Provide the [x, y] coordinate of the cell's center where the given text is located.  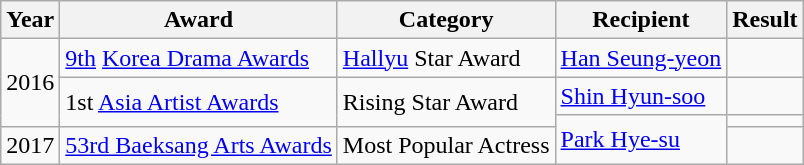
Han Seung-yeon [641, 58]
Year [30, 20]
Park Hye-su [641, 140]
2016 [30, 82]
Category [446, 20]
53rd Baeksang Arts Awards [199, 145]
1st Asia Artist Awards [199, 102]
Recipient [641, 20]
Award [199, 20]
Rising Star Award [446, 102]
9th Korea Drama Awards [199, 58]
Shin Hyun-soo [641, 96]
Result [765, 20]
Hallyu Star Award [446, 58]
2017 [30, 145]
Most Popular Actress [446, 145]
